Search for the cell housing the specified text and yield its (x, y) center coordinate. 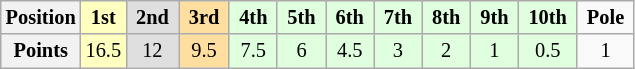
4th (253, 17)
7.5 (253, 51)
9.5 (204, 51)
Pole (606, 17)
10th (547, 17)
2nd (152, 17)
9th (494, 17)
Points (41, 51)
5th (301, 17)
2 (446, 51)
12 (152, 51)
Position (41, 17)
7th (398, 17)
0.5 (547, 51)
8th (446, 17)
3rd (204, 17)
4.5 (350, 51)
16.5 (104, 51)
3 (398, 51)
6th (350, 17)
6 (301, 51)
1st (104, 17)
